Provide the (x, y) coordinate of the cell's center where the given text is located.  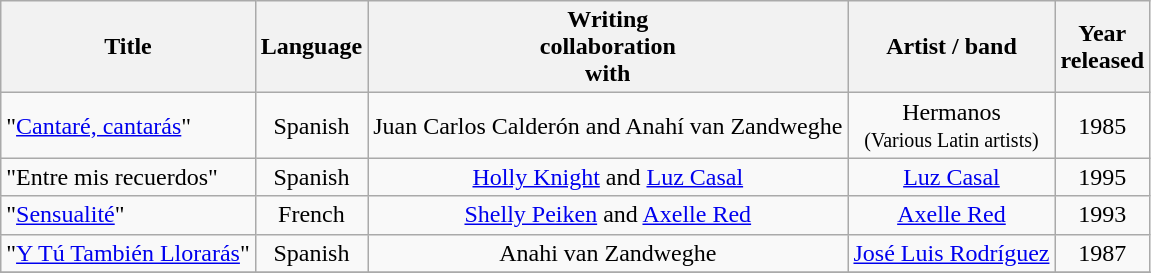
Language (311, 47)
"Entre mis recuerdos" (128, 177)
Axelle Red (952, 215)
Holly Knight and Luz Casal (608, 177)
1993 (1102, 215)
Title (128, 47)
"Cantaré, cantarás" (128, 126)
Hermanos (Various Latin artists) (952, 126)
Yearreleased (1102, 47)
French (311, 215)
1987 (1102, 253)
Juan Carlos Calderón and Anahí van Zandweghe (608, 126)
"Sensualité" (128, 215)
"Y Tú También Llorarás" (128, 253)
1985 (1102, 126)
Luz Casal (952, 177)
1995 (1102, 177)
Artist / band (952, 47)
Shelly Peiken and Axelle Red (608, 215)
Writing collaboration with (608, 47)
José Luis Rodríguez (952, 253)
Anahi van Zandweghe (608, 253)
